Capture the cell that displays the provided text and extract its [x, y] central coordinate. 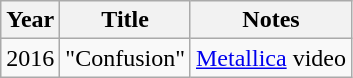
Notes [270, 20]
Metallica video [270, 58]
2016 [30, 58]
Year [30, 20]
Title [126, 20]
"Confusion" [126, 58]
